Capture the cell that displays the provided text and extract its [x, y] central coordinate. 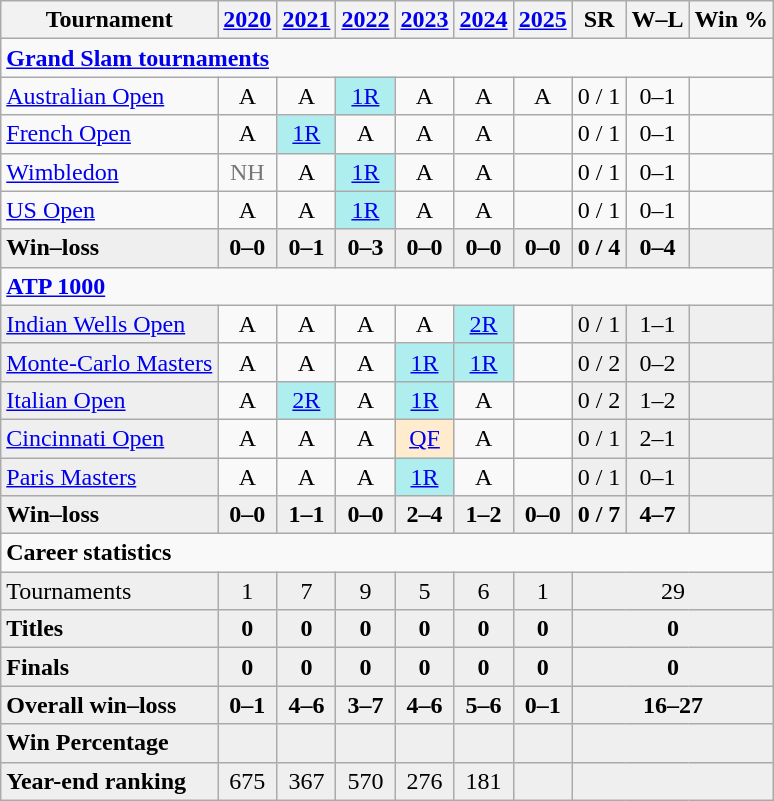
0 / 7 [599, 515]
Finals [110, 667]
Tournaments [110, 591]
3–7 [366, 705]
367 [306, 781]
Indian Wells Open [110, 324]
2020 [248, 20]
181 [484, 781]
Paris Masters [110, 477]
QF [424, 438]
2023 [424, 20]
0–4 [658, 248]
Win % [732, 20]
Wimbledon [110, 172]
570 [366, 781]
Overall win–loss [110, 705]
4–7 [658, 515]
Win Percentage [110, 743]
2021 [306, 20]
Cincinnati Open [110, 438]
6 [484, 591]
Australian Open [110, 96]
Year-end ranking [110, 781]
2024 [484, 20]
2022 [366, 20]
5 [424, 591]
US Open [110, 210]
W–L [658, 20]
276 [424, 781]
29 [672, 591]
0–3 [366, 248]
Career statistics [388, 553]
0–2 [658, 362]
0 / 4 [599, 248]
2025 [542, 20]
ATP 1000 [388, 286]
NH [248, 172]
2–1 [658, 438]
Grand Slam tournaments [388, 58]
2–4 [424, 515]
16–27 [672, 705]
French Open [110, 134]
7 [306, 591]
SR [599, 20]
675 [248, 781]
Titles [110, 629]
5–6 [484, 705]
9 [366, 591]
Monte-Carlo Masters [110, 362]
Italian Open [110, 400]
Tournament [110, 20]
